For the text-containing cell, return its midpoint in (X, Y) coordinate format. 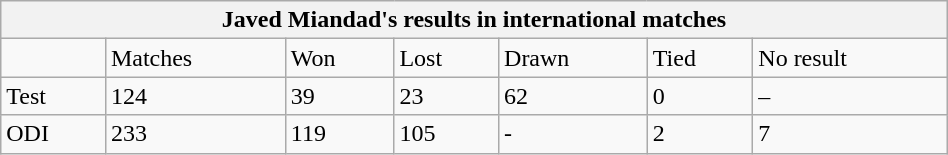
7 (850, 134)
Matches (195, 58)
Lost (446, 58)
Won (340, 58)
Test (54, 96)
No result (850, 58)
23 (446, 96)
Drawn (574, 58)
ODI (54, 134)
233 (195, 134)
124 (195, 96)
– (850, 96)
39 (340, 96)
Javed Miandad's results in international matches (474, 20)
62 (574, 96)
2 (700, 134)
Tied (700, 58)
- (574, 134)
119 (340, 134)
105 (446, 134)
0 (700, 96)
